Identify which cell holds the provided text, then report its [X, Y] central coordinate. 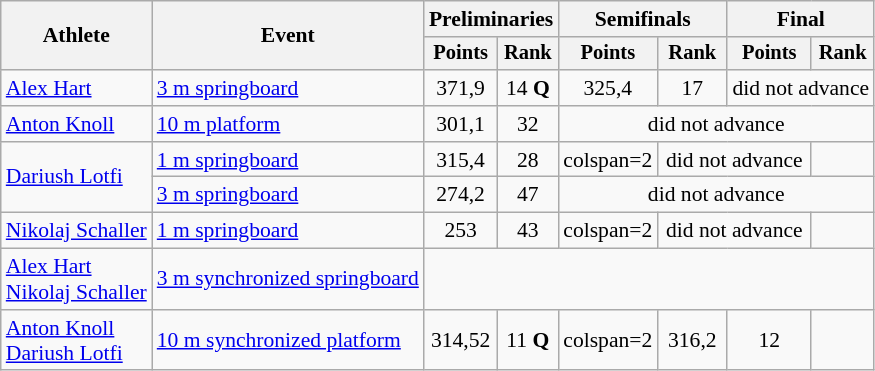
Preliminaries [491, 19]
Nikolaj Schaller [76, 231]
28 [528, 160]
3 m synchronized springboard [288, 280]
253 [461, 231]
12 [769, 340]
Anton KnollDariush Lotfi [76, 340]
Final [800, 19]
32 [528, 124]
14 Q [528, 88]
10 m platform [288, 124]
314,52 [461, 340]
Athlete [76, 36]
301,1 [461, 124]
17 [692, 88]
325,4 [608, 88]
10 m synchronized platform [288, 340]
315,4 [461, 160]
47 [528, 195]
371,9 [461, 88]
Anton Knoll [76, 124]
Semifinals [642, 19]
Event [288, 36]
43 [528, 231]
Dariush Lotfi [76, 178]
11 Q [528, 340]
316,2 [692, 340]
274,2 [461, 195]
Alex Hart [76, 88]
Alex HartNikolaj Schaller [76, 280]
